Extract the [X, Y] coordinate from the center of the cell holding the provided text.  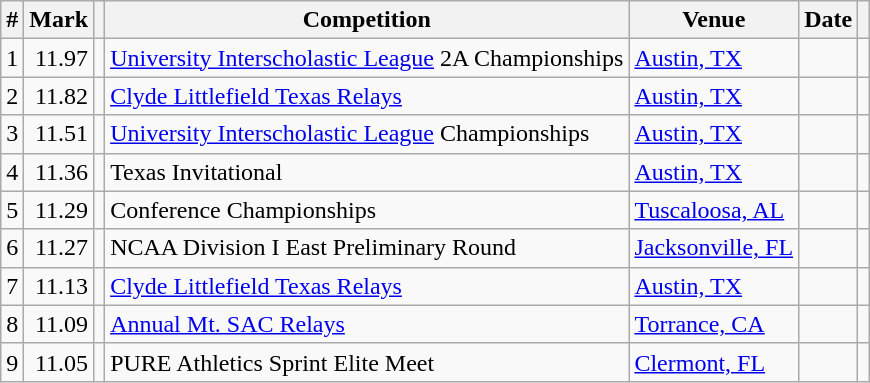
11.09 [59, 324]
11.82 [59, 96]
Date [828, 20]
# [12, 20]
11.97 [59, 58]
4 [12, 172]
Venue [714, 20]
Competition [367, 20]
Clermont, FL [714, 362]
6 [12, 248]
Mark [59, 20]
PURE Athletics Sprint Elite Meet [367, 362]
5 [12, 210]
9 [12, 362]
11.27 [59, 248]
11.05 [59, 362]
11.29 [59, 210]
University Interscholastic League 2A Championships [367, 58]
Torrance, CA [714, 324]
11.36 [59, 172]
11.51 [59, 134]
Conference Championships [367, 210]
7 [12, 286]
Texas Invitational [367, 172]
Tuscaloosa, AL [714, 210]
Annual Mt. SAC Relays [367, 324]
3 [12, 134]
2 [12, 96]
University Interscholastic League Championships [367, 134]
8 [12, 324]
11.13 [59, 286]
Jacksonville, FL [714, 248]
NCAA Division I East Preliminary Round [367, 248]
1 [12, 58]
